Capture the cell that displays the provided text and extract its (X, Y) central coordinate. 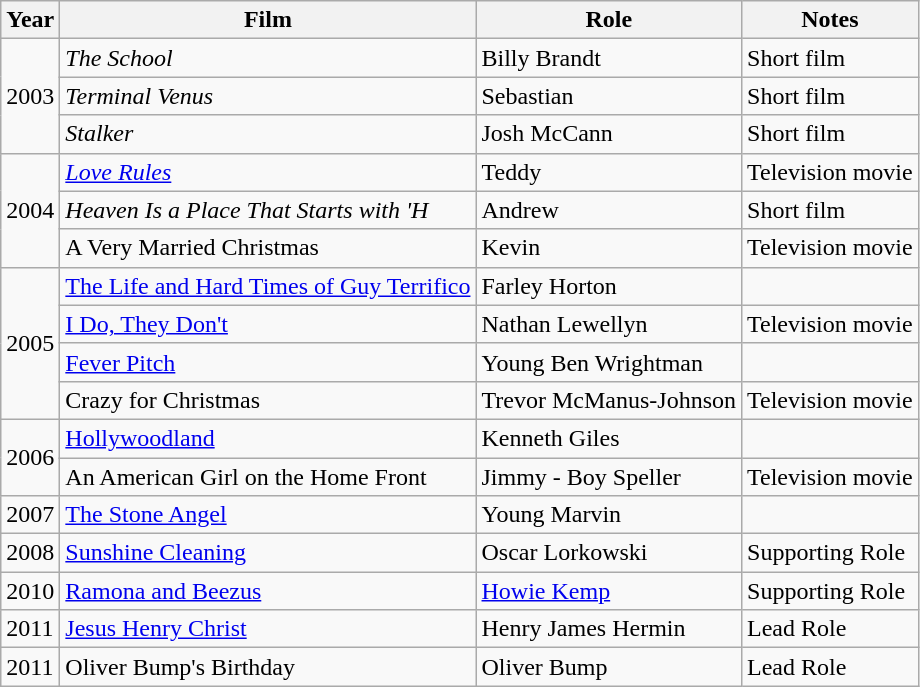
2010 (30, 591)
Sebastian (609, 96)
Josh McCann (609, 134)
Oliver Bump (609, 667)
Andrew (609, 210)
Jesus Henry Christ (268, 629)
Role (609, 20)
Year (30, 20)
Young Ben Wrightman (609, 362)
Henry James Hermin (609, 629)
Young Marvin (609, 515)
Hollywoodland (268, 438)
Oliver Bump's Birthday (268, 667)
The Life and Hard Times of Guy Terrifico (268, 286)
Ramona and Beezus (268, 591)
2004 (30, 210)
Howie Kemp (609, 591)
Notes (830, 20)
Kenneth Giles (609, 438)
Film (268, 20)
Farley Horton (609, 286)
Teddy (609, 172)
Love Rules (268, 172)
2003 (30, 96)
2008 (30, 553)
Jimmy - Boy Speller (609, 477)
Kevin (609, 248)
2006 (30, 457)
Fever Pitch (268, 362)
Terminal Venus (268, 96)
2005 (30, 343)
An American Girl on the Home Front (268, 477)
Trevor McManus-Johnson (609, 400)
The School (268, 58)
Billy Brandt (609, 58)
I Do, They Don't (268, 324)
A Very Married Christmas (268, 248)
Oscar Lorkowski (609, 553)
2007 (30, 515)
Heaven Is a Place That Starts with 'H (268, 210)
Stalker (268, 134)
Sunshine Cleaning (268, 553)
Crazy for Christmas (268, 400)
The Stone Angel (268, 515)
Nathan Lewellyn (609, 324)
